Scan for the cell matching the given text and deliver its (x, y) coordinate at center. 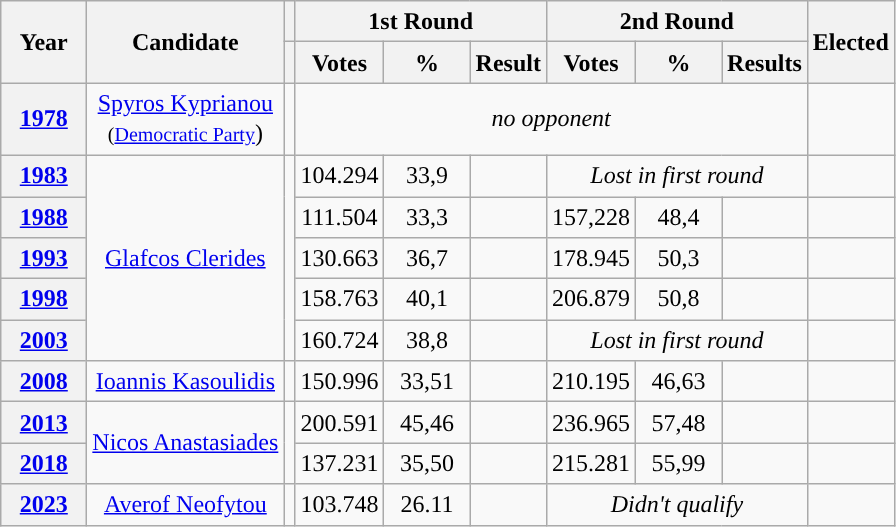
200.591 (340, 422)
Candidate (186, 42)
45,46 (427, 422)
Averof Neofytou (186, 504)
103.748 (340, 504)
130.663 (340, 258)
Ioannis Kasoulidis (186, 382)
1978 (44, 120)
46,63 (679, 382)
2023 (44, 504)
Year (44, 42)
157,228 (590, 216)
215.281 (590, 464)
2003 (44, 340)
210.195 (590, 382)
2008 (44, 382)
1993 (44, 258)
Nicos Anastasiades (186, 443)
111.504 (340, 216)
Result (508, 62)
33,3 (427, 216)
1998 (44, 300)
236.965 (590, 422)
36,7 (427, 258)
1st Round (421, 22)
57,48 (679, 422)
104.294 (340, 176)
55,99 (679, 464)
35,50 (427, 464)
158.763 (340, 300)
33,51 (427, 382)
Spyros Kyprianou(Democratic Party) (186, 120)
no opponent (551, 120)
33,9 (427, 176)
Didn't qualify (676, 504)
48,4 (679, 216)
Glafcos Clerides (186, 258)
2013 (44, 422)
2nd Round (676, 22)
137.231 (340, 464)
50,3 (679, 258)
Elected (850, 42)
50,8 (679, 300)
1988 (44, 216)
160.724 (340, 340)
2018 (44, 464)
Results (765, 62)
40,1 (427, 300)
38,8 (427, 340)
206.879 (590, 300)
150.996 (340, 382)
178.945 (590, 258)
26.11 (427, 504)
1983 (44, 176)
